Search for the cell housing the specified text and yield its (x, y) center coordinate. 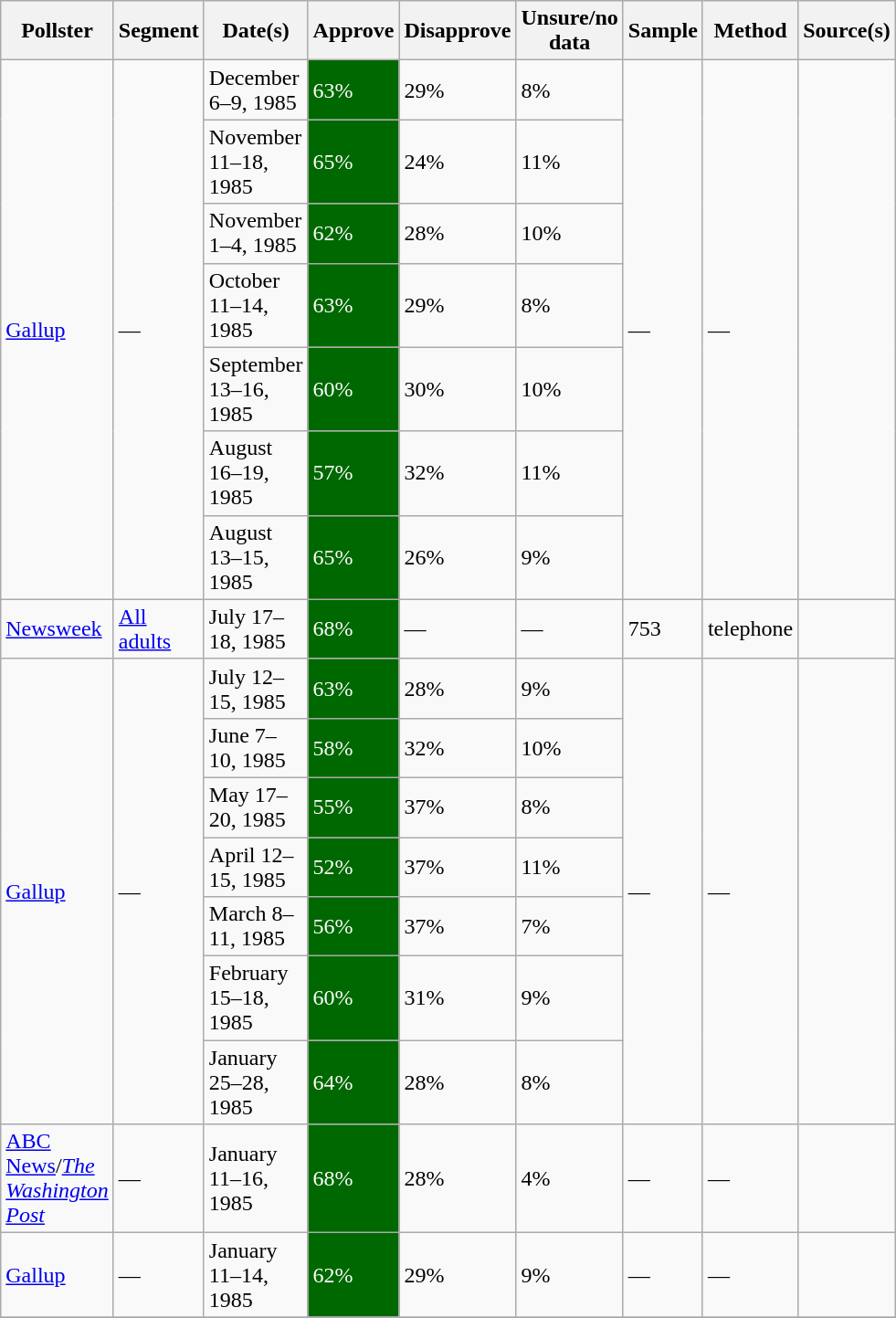
7% (570, 926)
November 1–4, 1985 (256, 234)
ABC News/The Washington Post (58, 1178)
Source(s) (848, 31)
Sample (663, 31)
24% (458, 162)
October 11–14, 1985 (256, 305)
30% (458, 389)
December 6–9, 1985 (256, 90)
July 12–15, 1985 (256, 689)
Pollster (58, 31)
January 11–16, 1985 (256, 1178)
Newsweek (58, 628)
April 12–15, 1985 (256, 866)
753 (663, 628)
All adults (159, 628)
26% (458, 557)
Segment (159, 31)
January 25–28, 1985 (256, 1082)
September 13–16, 1985 (256, 389)
55% (353, 807)
Unsure/no data (570, 31)
telephone (750, 628)
31% (458, 998)
64% (353, 1082)
June 7–10, 1985 (256, 747)
4% (570, 1178)
Disapprove (458, 31)
56% (353, 926)
March 8–11, 1985 (256, 926)
January 11–14, 1985 (256, 1275)
July 17–18, 1985 (256, 628)
May 17–20, 1985 (256, 807)
Approve (353, 31)
Date(s) (256, 31)
November 11–18, 1985 (256, 162)
58% (353, 747)
August 16–19, 1985 (256, 473)
52% (353, 866)
February 15–18, 1985 (256, 998)
August 13–15, 1985 (256, 557)
Method (750, 31)
57% (353, 473)
